Locate the cell with the specified text and output its [x, y] center coordinate. 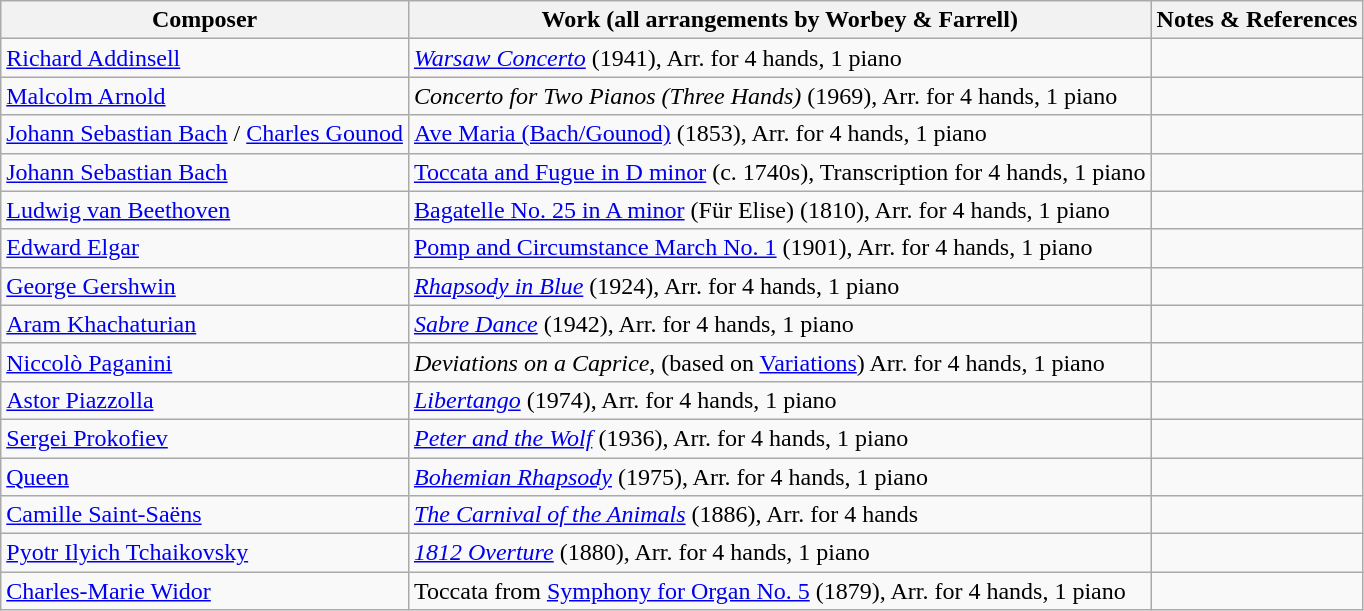
Pomp and Circumstance March No. 1 (1901), Arr. for 4 hands, 1 piano [780, 248]
Toccata and Fugue in D minor (c. 1740s), Transcription for 4 hands, 1 piano [780, 172]
Edward Elgar [205, 248]
Pyotr Ilyich Tchaikovsky [205, 553]
Camille Saint-Saëns [205, 515]
Charles-Marie Widor [205, 591]
George Gershwin [205, 286]
Queen [205, 477]
Peter and the Wolf (1936), Arr. for 4 hands, 1 piano [780, 438]
Concerto for Two Pianos (Three Hands) (1969), Arr. for 4 hands, 1 piano [780, 96]
Malcolm Arnold [205, 96]
Composer [205, 20]
The Carnival of the Animals (1886), Arr. for 4 hands [780, 515]
Astor Piazzolla [205, 400]
Aram Khachaturian [205, 324]
Work (all arrangements by Worbey & Farrell) [780, 20]
Niccolò Paganini [205, 362]
Toccata from Symphony for Organ No. 5 (1879), Arr. for 4 hands, 1 piano [780, 591]
Ave Maria (Bach/Gounod) (1853), Arr. for 4 hands, 1 piano [780, 134]
Rhapsody in Blue (1924), Arr. for 4 hands, 1 piano [780, 286]
Richard Addinsell [205, 58]
Johann Sebastian Bach / Charles Gounod [205, 134]
Deviations on a Caprice, (based on Variations) Arr. for 4 hands, 1 piano [780, 362]
1812 Overture (1880), Arr. for 4 hands, 1 piano [780, 553]
Bagatelle No. 25 in A minor (Für Elise) (1810), Arr. for 4 hands, 1 piano [780, 210]
Warsaw Concerto (1941), Arr. for 4 hands, 1 piano [780, 58]
Ludwig van Beethoven [205, 210]
Notes & References [1257, 20]
Libertango (1974), Arr. for 4 hands, 1 piano [780, 400]
Johann Sebastian Bach [205, 172]
Bohemian Rhapsody (1975), Arr. for 4 hands, 1 piano [780, 477]
Sabre Dance (1942), Arr. for 4 hands, 1 piano [780, 324]
Sergei Prokofiev [205, 438]
